Output the [X, Y] coordinate of the center of the cell containing the given text.  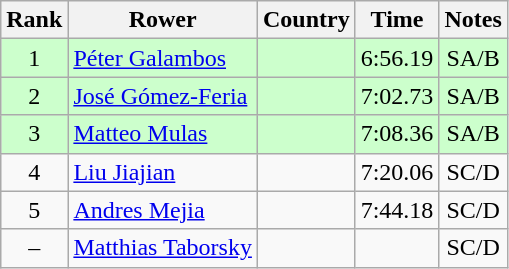
José Gómez-Feria [163, 96]
Country [306, 20]
7:08.36 [397, 134]
Notes [473, 20]
Rank [34, 20]
2 [34, 96]
1 [34, 58]
5 [34, 210]
4 [34, 172]
Matteo Mulas [163, 134]
7:02.73 [397, 96]
7:44.18 [397, 210]
Liu Jiajian [163, 172]
7:20.06 [397, 172]
Andres Mejia [163, 210]
Rower [163, 20]
– [34, 248]
3 [34, 134]
Matthias Taborsky [163, 248]
6:56.19 [397, 58]
Time [397, 20]
Péter Galambos [163, 58]
